Return the [x, y] coordinate for the center point of the cell that contains the specified text.  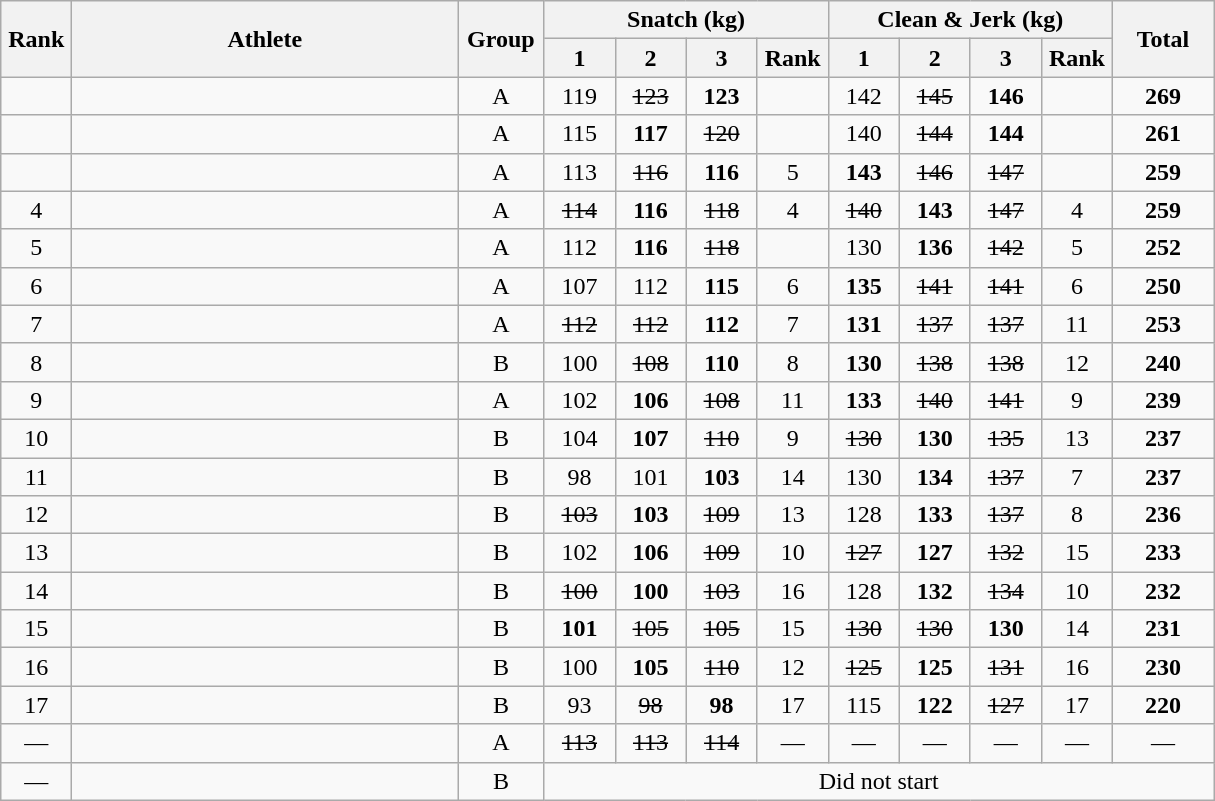
253 [1162, 324]
Clean & Jerk (kg) [970, 20]
231 [1162, 629]
Did not start [879, 781]
233 [1162, 553]
Group [501, 39]
220 [1162, 705]
250 [1162, 286]
240 [1162, 362]
120 [722, 134]
145 [934, 96]
232 [1162, 591]
252 [1162, 248]
119 [580, 96]
239 [1162, 400]
93 [580, 705]
236 [1162, 515]
104 [580, 438]
136 [934, 248]
117 [650, 134]
261 [1162, 134]
122 [934, 705]
Snatch (kg) [686, 20]
Total [1162, 39]
Athlete [265, 39]
269 [1162, 96]
230 [1162, 667]
